Find where the given text appears and provide that cell's center as (X, Y) coordinate. 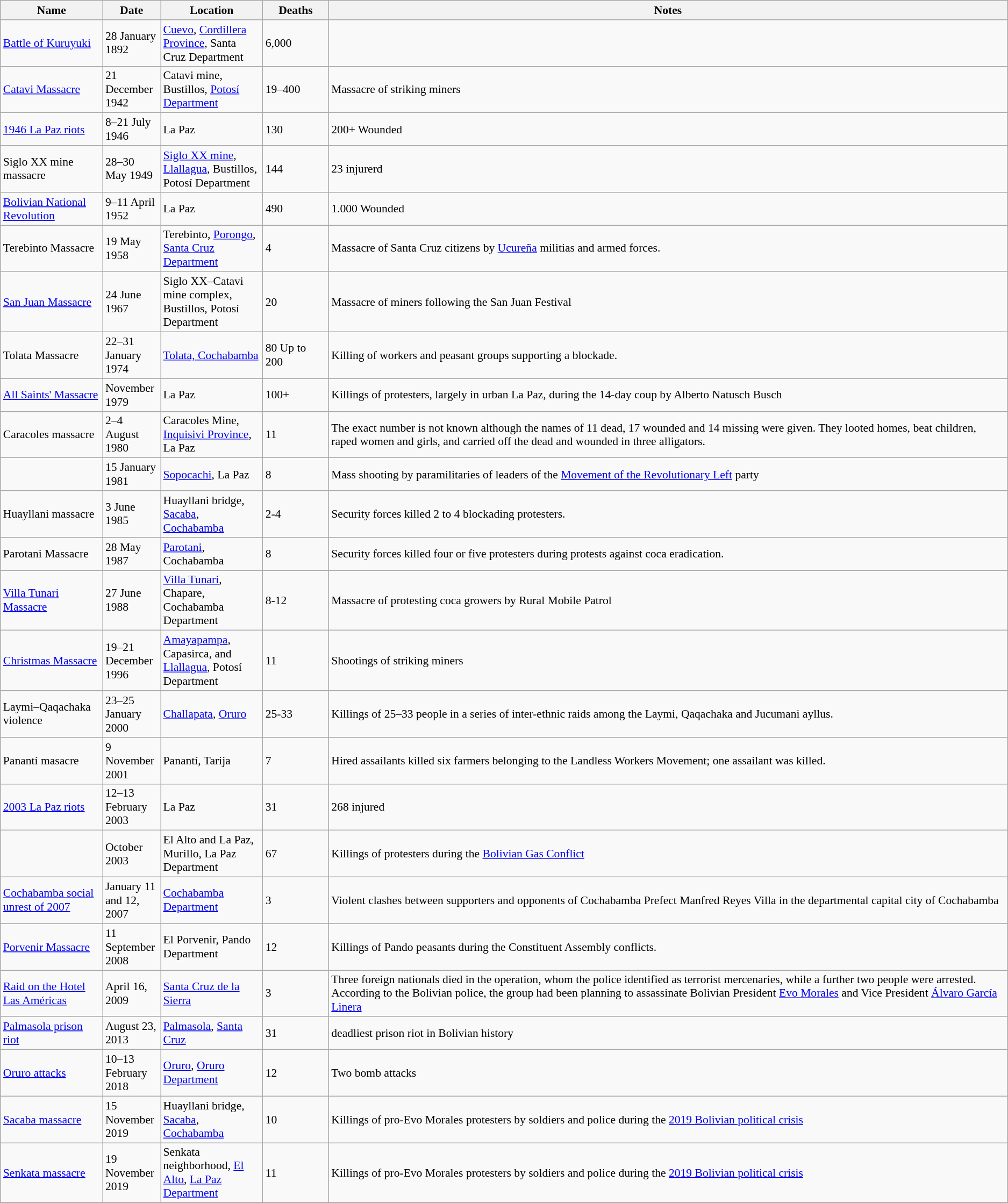
6,000 (296, 43)
1946 La Paz riots (52, 129)
Siglo XX mine, Llallagua, Bustillos, Potosí Department (211, 169)
490 (296, 209)
Two bomb attacks (668, 1073)
12–13 February 2003 (132, 807)
Killings of 25–33 people in a series of inter-ethnic raids among the Laymi, Qaqachaka and Jucumani ayllus. (668, 714)
Cochabamba Department (211, 901)
Massacre of protesting coca growers by Rural Mobile Patrol (668, 600)
Laymi–Qaqachaka violence (52, 714)
Location (211, 10)
Killing of workers and peasant groups supporting a blockade. (668, 356)
24 June 1967 (132, 302)
Hired assailants killed six farmers belonging to the Landless Workers Movement; one assailant was killed. (668, 761)
Panantí masacre (52, 761)
4 (296, 248)
20 (296, 302)
100+ (296, 395)
3 June 1985 (132, 514)
Panantí, Tarija (211, 761)
23 injurerd (668, 169)
Massacre of miners following the San Juan Festival (668, 302)
Senkata neighborhood, El Alto, La Paz Department (211, 1173)
Christmas Massacre (52, 661)
Killings of protesters, largely in urban La Paz, during the 14-day coup by Alberto Natusch Busch (668, 395)
Notes (668, 10)
28–30 May 1949 (132, 169)
October 2003 (132, 854)
15 November 2019 (132, 1119)
8-12 (296, 600)
9 November 2001 (132, 761)
Cuevo, Cordillera Province, Santa Cruz Department (211, 43)
Senkata massacre (52, 1173)
El Alto and La Paz, Murillo, La Paz Department (211, 854)
10–13 February 2018 (132, 1073)
19–21 December 1996 (132, 661)
Villa Tunari, Chapare, Cochabamba Department (211, 600)
67 (296, 854)
Siglo XX mine massacre (52, 169)
Parotani, Cochabamba (211, 554)
25-33 (296, 714)
23–25 January 2000 (132, 714)
Amayapampa, Capasirca, and Llallagua, Potosí Department (211, 661)
2-4 (296, 514)
Santa Cruz de la Sierra (211, 993)
1.000 Wounded (668, 209)
8–21 July 1946 (132, 129)
11 September 2008 (132, 947)
Massacre of Santa Cruz citizens by Ucureña militias and armed forces. (668, 248)
Tolata, Cochabamba (211, 356)
November 1979 (132, 395)
Caracoles massacre (52, 434)
144 (296, 169)
19 May 1958 (132, 248)
Catavi mine, Bustillos, Potosí Department (211, 89)
Name (52, 10)
Terebinto, Porongo, Santa Cruz Department (211, 248)
130 (296, 129)
Sacaba massacre (52, 1119)
Sopocachi, La Paz (211, 474)
Siglo XX–Catavi mine complex, Bustillos, Potosí Department (211, 302)
Raid on the Hotel Las Américas (52, 993)
Deaths (296, 10)
Massacre of striking miners (668, 89)
Parotani Massacre (52, 554)
Bolivian National Revolution (52, 209)
All Saints' Massacre (52, 395)
Challapata, Oruro (211, 714)
Villa Tunari Massacre (52, 600)
Killings of Pando peasants during the Constituent Assembly conflicts. (668, 947)
268 injured (668, 807)
Cochabamba social unrest of 2007 (52, 901)
Security forces killed four or five protesters during protests against coca eradication. (668, 554)
April 16, 2009 (132, 993)
19 November 2019 (132, 1173)
Oruro attacks (52, 1073)
27 June 1988 (132, 600)
Caracoles Mine, Inquisivi Province, La Paz (211, 434)
August 23, 2013 (132, 1033)
Battle of Kuruyuki (52, 43)
Porvenir Massacre (52, 947)
80 Up to 200 (296, 356)
Palmasola prison riot (52, 1033)
2–4 August 1980 (132, 434)
Mass shooting by paramilitaries of leaders of the Movement of the Revolutionary Left party (668, 474)
28 January 1892 (132, 43)
deadliest prison riot in Bolivian history (668, 1033)
Oruro, Oruro Department (211, 1073)
22–31 January 1974 (132, 356)
15 January 1981 (132, 474)
San Juan Massacre (52, 302)
2003 La Paz riots (52, 807)
200+ Wounded (668, 129)
Tolata Massacre (52, 356)
Violent clashes between supporters and opponents of Cochabamba Prefect Manfred Reyes Villa in the departmental capital city of Cochabamba (668, 901)
28 May 1987 (132, 554)
Date (132, 10)
Killings of protesters during the Bolivian Gas Conflict (668, 854)
Huayllani massacre (52, 514)
El Porvenir, Pando Department (211, 947)
Palmasola, Santa Cruz (211, 1033)
Shootings of striking miners (668, 661)
10 (296, 1119)
7 (296, 761)
19–400 (296, 89)
Catavi Massacre (52, 89)
January 11 and 12, 2007 (132, 901)
9–11 April 1952 (132, 209)
Security forces killed 2 to 4 blockading protesters. (668, 514)
Terebinto Massacre (52, 248)
21 December 1942 (132, 89)
